Search for the cell housing the specified text and yield its [X, Y] center coordinate. 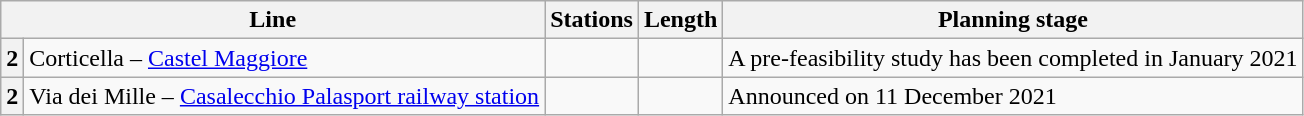
Corticella – Castel Maggiore [284, 58]
Stations [592, 20]
Line [273, 20]
Length [680, 20]
Planning stage [1013, 20]
Via dei Mille – Casalecchio Palasport railway station [284, 96]
Announced on 11 December 2021 [1013, 96]
A pre-feasibility study has been completed in January 2021 [1013, 58]
